Find where the given text appears and provide that cell's center as [X, Y] coordinate. 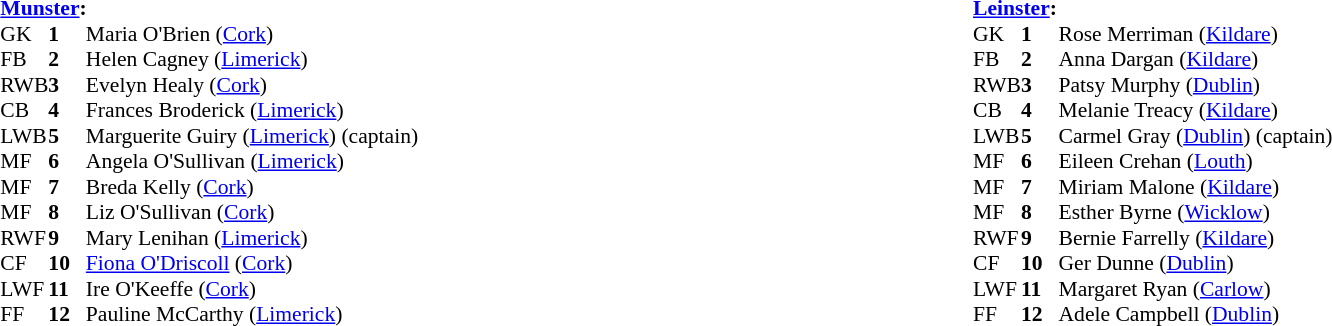
Marguerite Guiry (Limerick) (captain) [252, 136]
Ire O'Keeffe (Cork) [252, 289]
Mary Lenihan (Limerick) [252, 238]
Fiona O'Driscoll (Cork) [252, 263]
Angela O'Sullivan (Limerick) [252, 161]
Helen Cagney (Limerick) [252, 59]
Maria O'Brien (Cork) [252, 34]
Evelyn Healy (Cork) [252, 85]
Frances Broderick (Limerick) [252, 111]
Liz O'Sullivan (Cork) [252, 213]
Breda Kelly (Cork) [252, 187]
